Search for the cell housing the specified text and yield its (x, y) center coordinate. 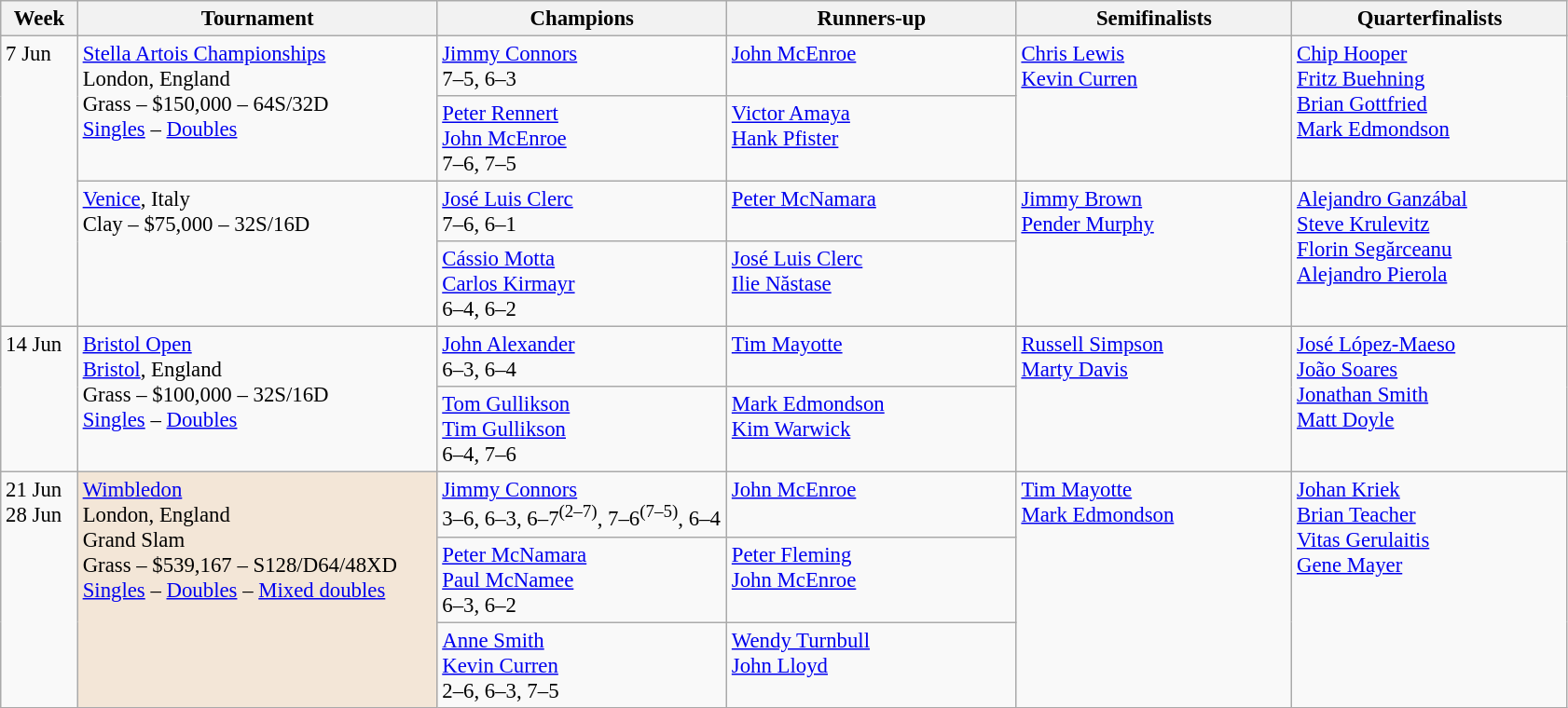
14 Jun (39, 400)
Stella Artois Championships London, England Grass – $150,000 – 64S/32D Singles – Doubles (257, 109)
Chris Lewis Kevin Curren (1154, 109)
Victor Amaya Hank Pfister (873, 139)
Russell Simpson Marty Davis (1154, 400)
Anne Smith Kevin Curren 2–6, 6–3, 7–5 (582, 665)
José Luis Clerc Ilie Năstase (873, 284)
Johan Kriek Brian Teacher Vitas Gerulaitis Gene Mayer (1430, 590)
José Luis Clerc 7–6, 6–1 (582, 212)
Peter McNamara (873, 212)
José López-Maeso João Soares Jonathan Smith Matt Doyle (1430, 400)
Peter Rennert John McEnroe 7–6, 7–5 (582, 139)
Tim Mayotte (873, 358)
Wendy Turnbull John Lloyd (873, 665)
Jimmy Connors 3–6, 6–3, 6–7(2–7), 7–6(7–5), 6–4 (582, 505)
Bristol Open Bristol, England Grass – $100,000 – 32S/16D Singles – Doubles (257, 400)
Chip Hooper Fritz Buehning Brian Gottfried Mark Edmondson (1430, 109)
Tom Gullikson Tim Gullikson 6–4, 7–6 (582, 430)
Mark Edmondson Kim Warwick (873, 430)
Quarterfinalists (1430, 19)
Venice, Italy Clay – $75,000 – 32S/16D (257, 254)
Runners-up (873, 19)
21 Jun28 Jun (39, 590)
Semifinalists (1154, 19)
Jimmy Brown Pender Murphy (1154, 254)
John Alexander 6–3, 6–4 (582, 358)
Champions (582, 19)
Alejandro Ganzábal Steve Krulevitz Florin Segărceanu Alejandro Pierola (1430, 254)
Peter McNamara Paul McNamee 6–3, 6–2 (582, 579)
Jimmy Connors 7–5, 6–3 (582, 67)
Peter Fleming John McEnroe (873, 579)
Tournament (257, 19)
Week (39, 19)
7 Jun (39, 182)
Tim Mayotte Mark Edmondson (1154, 590)
Wimbledon London, England Grand Slam Grass – $539,167 – S128/D64/48XD Singles – Doubles – Mixed doubles (257, 590)
Cássio Motta Carlos Kirmayr 6–4, 6–2 (582, 284)
